Scan for the cell matching the given text and deliver its [x, y] coordinate at center. 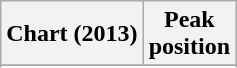
Peakposition [189, 34]
Chart (2013) [72, 34]
